Detect which cell encompasses the target text, then output its (x, y) center coordinate. 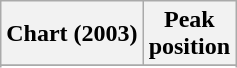
Peakposition (189, 34)
Chart (2003) (72, 34)
